Return the [x, y] coordinate for the center point of the cell that contains the specified text.  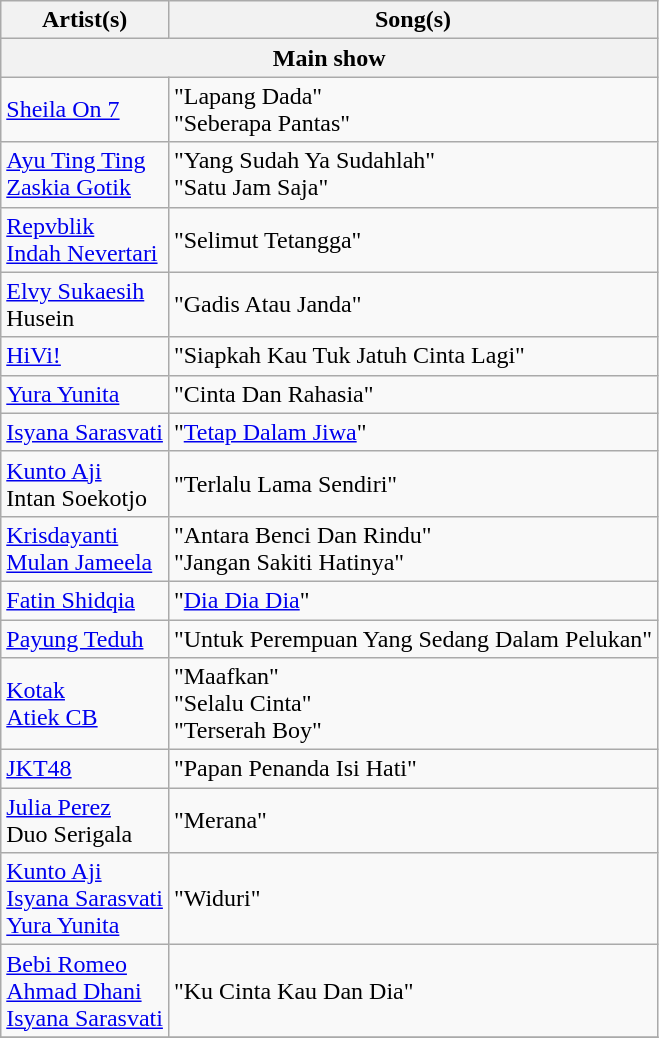
Kunto AjiIsyana SarasvatiYura Yunita [85, 899]
Sheila On 7 [85, 110]
Main show [330, 58]
HiVi! [85, 356]
RepvblikIndah Nevertari [85, 240]
"Antara Benci Dan Rindu""Jangan Sakiti Hatinya" [412, 548]
"Tetap Dalam Jiwa" [412, 432]
"Untuk Perempuan Yang Sedang Dalam Pelukan" [412, 639]
"Yang Sudah Ya Sudahlah""Satu Jam Saja" [412, 174]
"Papan Penanda Isi Hati" [412, 769]
"Selimut Tetangga" [412, 240]
"Maafkan""Selalu Cinta""Terserah Boy" [412, 704]
Isyana Sarasvati [85, 432]
"Merana" [412, 820]
Julia PerezDuo Serigala [85, 820]
"Widuri" [412, 899]
Bebi RomeoAhmad DhaniIsyana Sarasvati [85, 991]
"Cinta Dan Rahasia" [412, 394]
Payung Teduh [85, 639]
JKT48 [85, 769]
Fatin Shidqia [85, 600]
"Siapkah Kau Tuk Jatuh Cinta Lagi" [412, 356]
Kunto AjiIntan Soekotjo [85, 484]
Artist(s) [85, 20]
Ayu Ting TingZaskia Gotik [85, 174]
KrisdayantiMulan Jameela [85, 548]
Yura Yunita [85, 394]
Song(s) [412, 20]
"Gadis Atau Janda" [412, 304]
KotakAtiek CB [85, 704]
"Ku Cinta Kau Dan Dia" [412, 991]
"Terlalu Lama Sendiri" [412, 484]
Elvy SukaesihHusein [85, 304]
"Lapang Dada""Seberapa Pantas" [412, 110]
"Dia Dia Dia" [412, 600]
